Capture the cell that displays the provided text and extract its (X, Y) central coordinate. 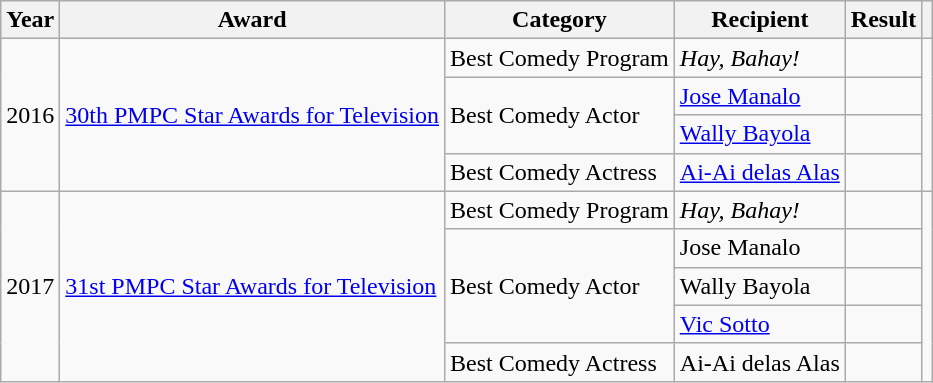
Result (883, 20)
30th PMPC Star Awards for Television (252, 115)
Category (560, 20)
Award (252, 20)
Vic Sotto (760, 324)
31st PMPC Star Awards for Television (252, 286)
Recipient (760, 20)
Year (30, 20)
2017 (30, 286)
2016 (30, 115)
